Locate the cell with the specified text and output its (X, Y) center coordinate. 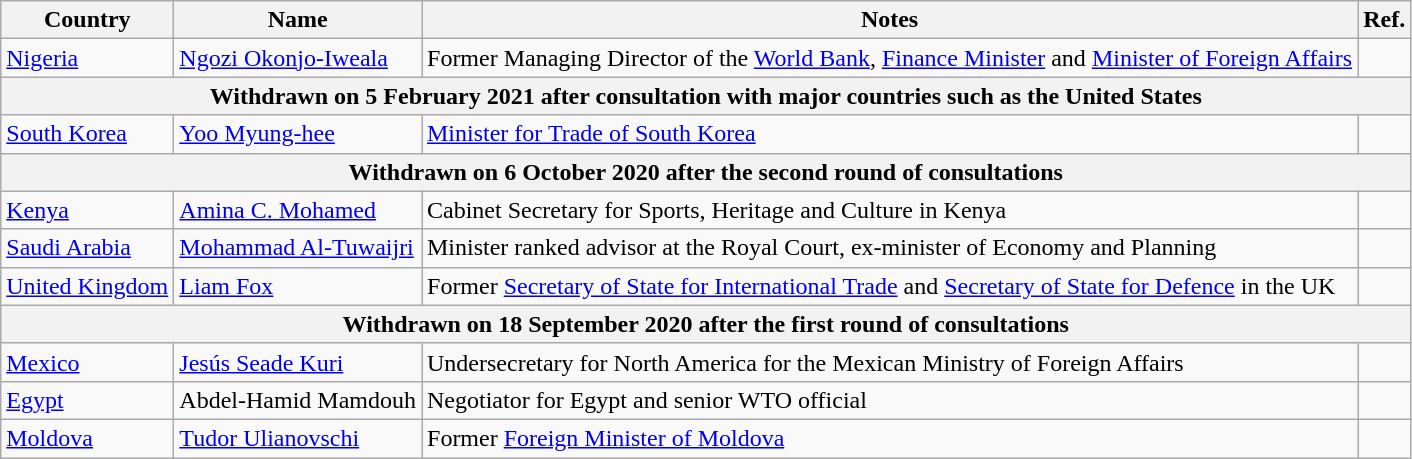
Saudi Arabia (88, 248)
Jesús Seade Kuri (298, 362)
Notes (890, 20)
Kenya (88, 210)
Negotiator for Egypt and senior WTO official (890, 400)
Nigeria (88, 58)
Name (298, 20)
Minister ranked advisor at the Royal Court, ex-minister of Economy and Planning (890, 248)
Ngozi Okonjo-Iweala (298, 58)
Former Secretary of State for International Trade and Secretary of State for Defence in the UK (890, 286)
Mexico (88, 362)
Yoo Myung-hee (298, 134)
Minister for Trade of South Korea (890, 134)
Cabinet Secretary for Sports, Heritage and Culture in Kenya (890, 210)
Former Managing Director of the World Bank, Finance Minister and Minister of Foreign Affairs (890, 58)
Withdrawn on 5 February 2021 after consultation with major countries such as the United States (706, 96)
Withdrawn on 6 October 2020 after the second round of consultations (706, 172)
Egypt (88, 400)
South Korea (88, 134)
Tudor Ulianovschi (298, 438)
Ref. (1384, 20)
Amina C. Mohamed (298, 210)
Former Foreign Minister of Moldova (890, 438)
Country (88, 20)
Liam Fox (298, 286)
Withdrawn on 18 September 2020 after the first round of consultations (706, 324)
Mohammad Al-Tuwaijri (298, 248)
Moldova (88, 438)
Abdel-Hamid Mamdouh (298, 400)
United Kingdom (88, 286)
Undersecretary for North America for the Mexican Ministry of Foreign Affairs (890, 362)
